Return [x, y] of the center of cell containing provided text 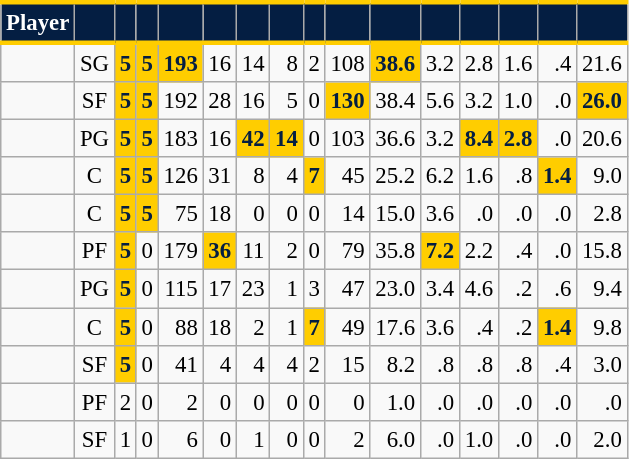
47 [348, 289]
115 [180, 289]
11 [252, 251]
15.0 [395, 214]
193 [180, 62]
49 [348, 327]
130 [348, 101]
28 [220, 101]
179 [180, 251]
Player [38, 22]
6.0 [395, 439]
15.8 [602, 251]
.6 [558, 289]
26.0 [602, 101]
15 [348, 364]
103 [348, 139]
6.2 [440, 176]
23 [252, 289]
23.0 [395, 289]
31 [220, 176]
9.0 [602, 176]
4.6 [478, 289]
36.6 [395, 139]
183 [180, 139]
36 [220, 251]
17.6 [395, 327]
126 [180, 176]
108 [348, 62]
5.6 [440, 101]
79 [348, 251]
3.0 [602, 364]
3.4 [440, 289]
9.8 [602, 327]
42 [252, 139]
8.2 [395, 364]
20.6 [602, 139]
38.4 [395, 101]
38.6 [395, 62]
8.4 [478, 139]
7.2 [440, 251]
35.8 [395, 251]
21.6 [602, 62]
88 [180, 327]
2.2 [478, 251]
25.2 [395, 176]
2.0 [602, 439]
9.4 [602, 289]
3 [314, 289]
192 [180, 101]
41 [180, 364]
17 [220, 289]
45 [348, 176]
SG [95, 62]
75 [180, 214]
6 [180, 439]
